From the cell containing the given text, extract its center point as (x, y) coordinate. 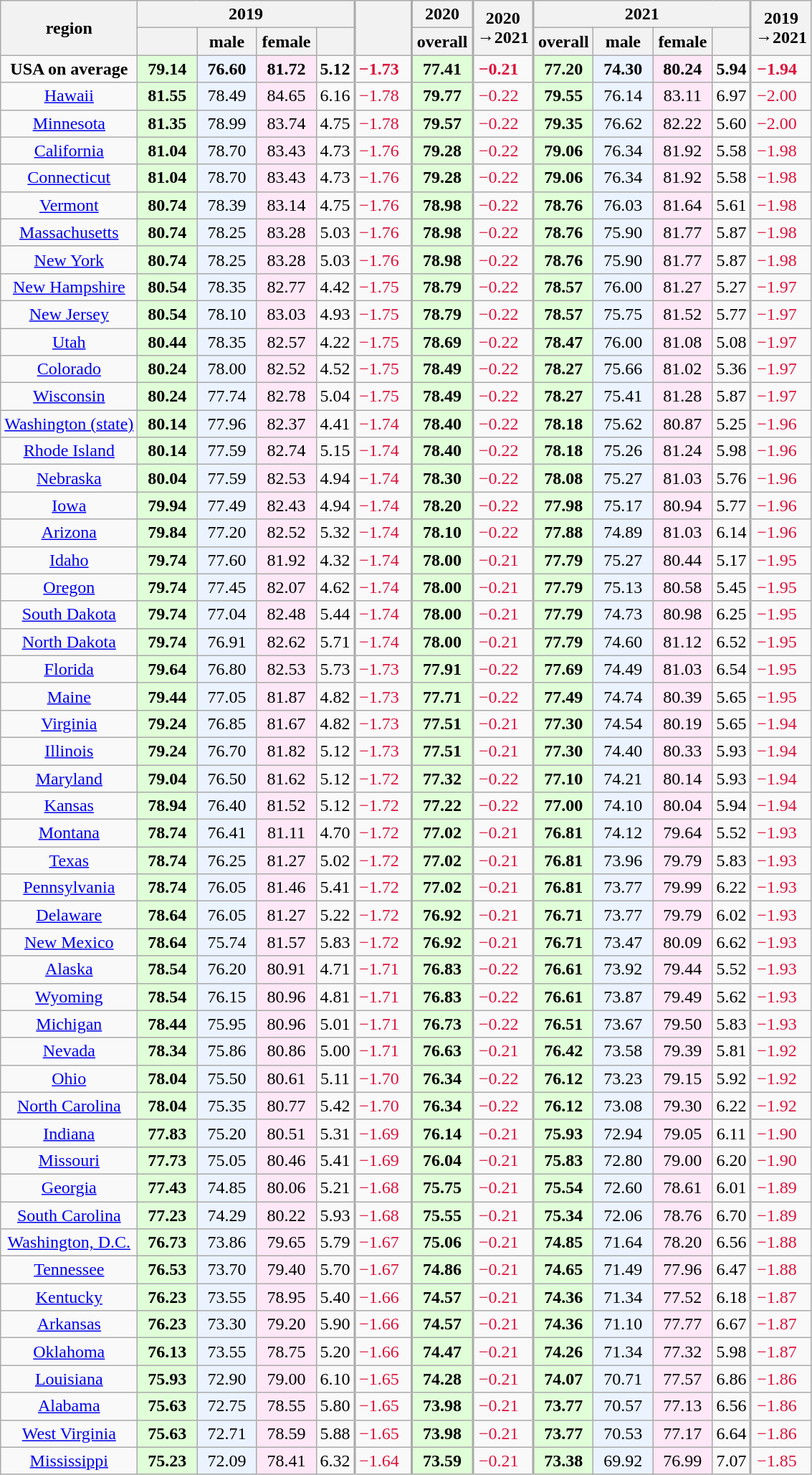
5.71 (335, 642)
−1.85 (781, 1461)
80.06 (287, 1187)
Colorado (69, 369)
77.23 (168, 1215)
4.62 (335, 587)
79.05 (682, 1133)
5.73 (335, 669)
78.30 (443, 478)
5.79 (335, 1243)
5.17 (732, 560)
4.52 (335, 369)
6.54 (732, 669)
Pennsylvania (69, 888)
5.61 (732, 205)
78.55 (287, 1406)
5.44 (335, 615)
South Dakota (69, 615)
72.94 (624, 1133)
82.43 (287, 506)
6.20 (732, 1160)
82.62 (287, 642)
75.50 (226, 1078)
Mississippi (69, 1461)
Ohio (69, 1078)
81.28 (682, 397)
5.88 (335, 1433)
80.33 (682, 751)
77.69 (563, 669)
80.77 (287, 1106)
81.62 (287, 778)
81.57 (287, 942)
77.45 (226, 587)
78.75 (287, 1352)
California (69, 151)
6.01 (732, 1187)
83.14 (287, 205)
77.74 (226, 397)
Arkansas (69, 1324)
5.36 (732, 369)
76.40 (226, 806)
4.32 (335, 560)
74.26 (563, 1352)
76.13 (168, 1352)
80.98 (682, 615)
81.64 (682, 205)
North Dakota (69, 642)
77.13 (682, 1406)
5.90 (335, 1324)
75.06 (443, 1243)
80.51 (287, 1133)
4.22 (335, 342)
73.70 (226, 1270)
76.04 (443, 1160)
Oregon (69, 587)
73.38 (563, 1461)
75.23 (168, 1461)
Nevada (69, 1051)
70.53 (624, 1433)
4.93 (335, 314)
74.86 (443, 1270)
77.05 (226, 696)
77.91 (443, 669)
82.48 (287, 615)
75.05 (226, 1160)
5.70 (335, 1270)
83.74 (287, 123)
74.65 (563, 1270)
Utah (69, 342)
5.20 (335, 1352)
74.10 (624, 806)
81.87 (287, 696)
78.39 (226, 205)
79.04 (168, 778)
West Virginia (69, 1433)
Alaska (69, 969)
5.40 (335, 1297)
Georgia (69, 1187)
74.89 (624, 533)
76.15 (226, 997)
82.22 (682, 123)
Alabama (69, 1406)
6.70 (732, 1215)
78.47 (563, 342)
Indiana (69, 1133)
5.92 (732, 1078)
Idaho (69, 560)
73.86 (226, 1243)
78.95 (287, 1297)
76.63 (443, 1051)
5.62 (732, 997)
Oklahoma (69, 1352)
75.34 (563, 1215)
81.55 (168, 96)
South Carolina (69, 1215)
75.26 (624, 451)
82.07 (287, 587)
79.20 (287, 1324)
5.32 (335, 533)
75.83 (563, 1160)
79.57 (443, 123)
73.92 (624, 969)
Kentucky (69, 1297)
75.55 (443, 1215)
5.42 (335, 1106)
76.60 (226, 69)
82.78 (287, 397)
Vermont (69, 205)
72.06 (624, 1215)
79.39 (682, 1051)
75.86 (226, 1051)
76.42 (563, 1051)
73.58 (624, 1051)
5.11 (335, 1078)
−1.64 (383, 1461)
83.03 (287, 314)
74.29 (226, 1215)
6.25 (732, 615)
Arizona (69, 533)
75.62 (624, 424)
82.74 (287, 451)
79.55 (563, 96)
79.30 (682, 1106)
Hawaii (69, 96)
79.40 (287, 1270)
5.76 (732, 478)
81.02 (682, 369)
79.14 (168, 69)
76.62 (624, 123)
79.15 (682, 1078)
72.60 (624, 1187)
Florida (69, 669)
5.01 (335, 1024)
74.54 (624, 724)
6.16 (335, 96)
2020→2021 (503, 28)
78.61 (682, 1187)
5.22 (335, 915)
74.12 (624, 833)
73.08 (624, 1106)
75.54 (563, 1187)
74.73 (624, 615)
2021 (642, 14)
77.43 (168, 1187)
82.37 (287, 424)
4.81 (335, 997)
New Mexico (69, 942)
81.24 (682, 451)
80.19 (682, 724)
5.31 (335, 1133)
70.57 (624, 1406)
84.65 (287, 96)
6.86 (732, 1379)
Wyoming (69, 997)
4.70 (335, 833)
5.60 (732, 123)
79.50 (682, 1024)
77.41 (443, 69)
81.11 (287, 833)
5.15 (335, 451)
81.82 (287, 751)
73.23 (624, 1078)
75.17 (624, 506)
73.30 (226, 1324)
77.17 (682, 1433)
81.12 (682, 642)
75.35 (226, 1106)
72.71 (226, 1433)
2019 (247, 14)
71.49 (624, 1270)
76.51 (563, 1024)
82.57 (287, 342)
77.52 (682, 1297)
77.71 (443, 696)
75.66 (624, 369)
Wisconsin (69, 397)
Delaware (69, 915)
77.00 (563, 806)
72.75 (226, 1406)
78.41 (287, 1461)
5.00 (335, 1051)
72.80 (624, 1160)
78.99 (226, 123)
79.94 (168, 506)
77.73 (168, 1160)
6.32 (335, 1461)
76.80 (226, 669)
6.18 (732, 1297)
5.45 (732, 587)
75.74 (226, 942)
6.02 (732, 915)
79.65 (287, 1243)
74.07 (563, 1379)
76.91 (226, 642)
5.81 (732, 1051)
80.86 (287, 1051)
75.13 (624, 587)
6.47 (732, 1270)
Washington, D.C. (69, 1243)
71.10 (624, 1324)
5.04 (335, 397)
Kansas (69, 806)
6.14 (732, 533)
76.85 (226, 724)
80.61 (287, 1078)
77.57 (682, 1379)
71.64 (624, 1243)
77.83 (168, 1133)
77.88 (563, 533)
74.40 (624, 751)
76.53 (168, 1270)
75.20 (226, 1133)
Iowa (69, 506)
5.25 (732, 424)
Louisiana (69, 1379)
North Carolina (69, 1106)
2019→2021 (781, 28)
76.70 (226, 751)
6.67 (732, 1324)
82.77 (287, 287)
81.35 (168, 123)
USA on average (69, 69)
Montana (69, 833)
6.52 (732, 642)
76.99 (682, 1461)
69.92 (624, 1461)
74.60 (624, 642)
80.46 (287, 1160)
79.49 (682, 997)
6.11 (732, 1133)
78.34 (168, 1051)
72.09 (226, 1461)
New Hampshire (69, 287)
5.21 (335, 1187)
83.11 (682, 96)
Illinois (69, 751)
77.04 (226, 615)
79.84 (168, 533)
4.71 (335, 969)
75.95 (226, 1024)
74.47 (443, 1352)
78.08 (563, 478)
78.44 (168, 1024)
Missouri (69, 1160)
79.77 (443, 96)
Rhode Island (69, 451)
81.46 (287, 888)
74.21 (624, 778)
5.27 (732, 287)
73.47 (624, 942)
76.20 (226, 969)
77.22 (443, 806)
70.71 (624, 1379)
6.97 (732, 96)
Texas (69, 860)
81.67 (287, 724)
7.07 (732, 1461)
Maine (69, 696)
5.02 (335, 860)
78.69 (443, 342)
75.41 (624, 397)
74.74 (624, 696)
4.41 (335, 424)
Washington (state) (69, 424)
80.39 (682, 696)
79.35 (563, 123)
5.08 (732, 342)
Michigan (69, 1024)
76.03 (624, 205)
73.67 (624, 1024)
73.87 (624, 997)
6.64 (732, 1433)
New Jersey (69, 314)
Tennessee (69, 1270)
80.87 (682, 424)
2020 (443, 14)
Minnesota (69, 123)
73.96 (624, 860)
74.30 (624, 69)
77.77 (682, 1324)
73.59 (443, 1461)
72.90 (226, 1379)
77.98 (563, 506)
74.49 (624, 669)
79.99 (682, 888)
Virginia (69, 724)
Maryland (69, 778)
5.80 (335, 1406)
77.10 (563, 778)
6.62 (732, 942)
78.59 (287, 1433)
New York (69, 260)
80.58 (682, 587)
region (69, 28)
6.10 (335, 1379)
Massachusetts (69, 232)
4.42 (335, 287)
Connecticut (69, 178)
78.94 (168, 806)
80.91 (287, 969)
Nebraska (69, 478)
76.25 (226, 860)
81.08 (682, 342)
81.72 (287, 69)
74.28 (443, 1379)
76.50 (226, 778)
80.94 (682, 506)
77.60 (226, 560)
76.41 (226, 833)
80.22 (287, 1215)
80.09 (682, 942)
